For the text-containing cell, return its midpoint in [X, Y] coordinate format. 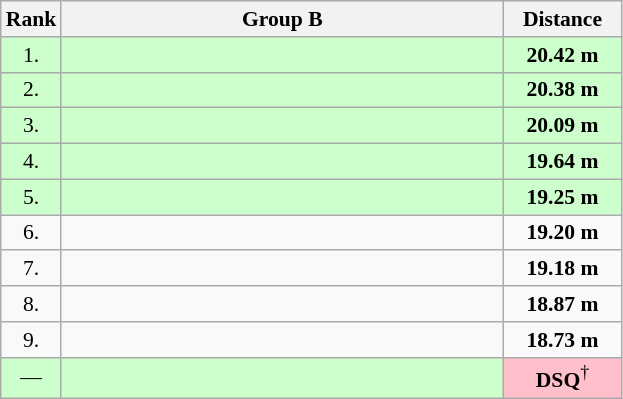
Rank [32, 19]
20.42 m [562, 55]
20.09 m [562, 126]
8. [32, 304]
18.87 m [562, 304]
1. [32, 55]
7. [32, 269]
19.64 m [562, 162]
Distance [562, 19]
— [32, 378]
2. [32, 90]
6. [32, 233]
DSQ† [562, 378]
19.20 m [562, 233]
Group B [282, 19]
9. [32, 340]
20.38 m [562, 90]
18.73 m [562, 340]
19.25 m [562, 197]
4. [32, 162]
3. [32, 126]
5. [32, 197]
19.18 m [562, 269]
